Identify which cell holds the provided text, then report its (X, Y) central coordinate. 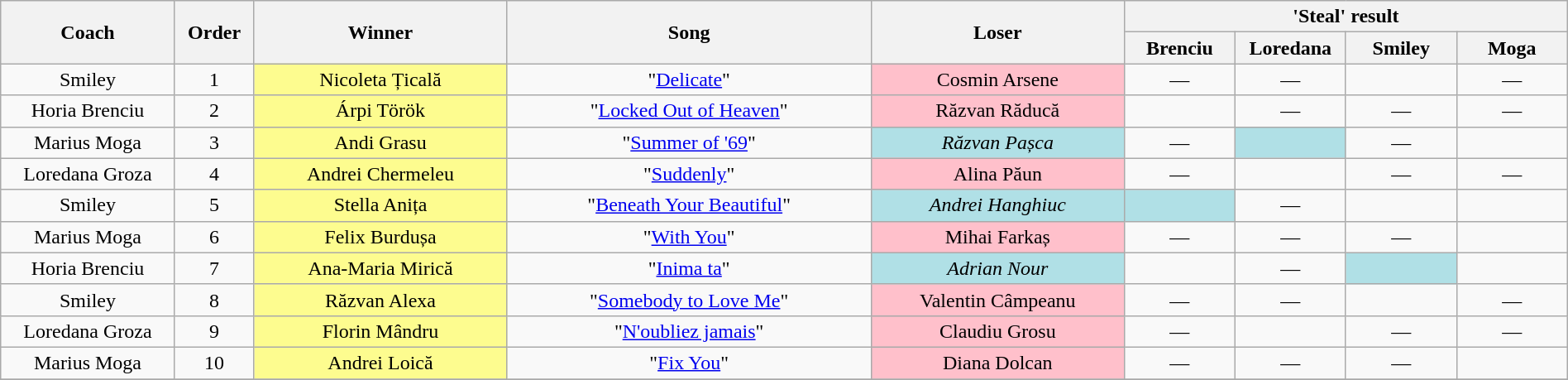
"Summer of '69" (689, 142)
Andrei Chermeleu (380, 174)
"N'oubliez jamais" (689, 331)
"Inima ta" (689, 268)
Valentin Câmpeanu (997, 300)
'Steal' result (1346, 17)
Adrian Nour (997, 268)
Răzvan Alexa (380, 300)
5 (214, 205)
Stella Anița (380, 205)
Brenciu (1179, 48)
6 (214, 237)
Răzvan Pașca (997, 142)
Răzvan Răducă (997, 111)
1 (214, 79)
Andi Grasu (380, 142)
10 (214, 363)
Alina Păun (997, 174)
Claudiu Grosu (997, 331)
Order (214, 32)
Ana-Maria Mirică (380, 268)
Diana Dolcan (997, 363)
Moga (1512, 48)
7 (214, 268)
Winner (380, 32)
Nicoleta Țicală (380, 79)
"Locked Out of Heaven" (689, 111)
Cosmin Arsene (997, 79)
"Beneath Your Beautiful" (689, 205)
4 (214, 174)
Felix Burdușa (380, 237)
Árpi Török (380, 111)
"Somebody to Love Me" (689, 300)
"Suddenly" (689, 174)
8 (214, 300)
Loser (997, 32)
"With You" (689, 237)
Andrei Hanghiuc (997, 205)
Loredana (1290, 48)
Mihai Farkaș (997, 237)
"Delicate" (689, 79)
3 (214, 142)
Andrei Loică (380, 363)
2 (214, 111)
Coach (88, 32)
9 (214, 331)
Florin Mândru (380, 331)
"Fix You" (689, 363)
Song (689, 32)
